Locate the cell with the specified text and output its (x, y) center coordinate. 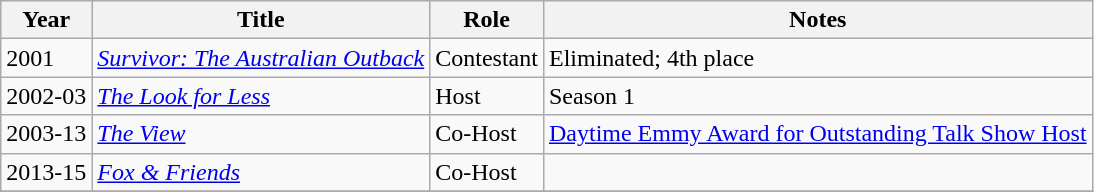
2001 (46, 58)
Year (46, 20)
Eliminated; 4th place (818, 58)
Survivor: The Australian Outback (261, 58)
Title (261, 20)
Contestant (487, 58)
The Look for Less (261, 96)
Season 1 (818, 96)
The View (261, 134)
2002-03 (46, 96)
2003-13 (46, 134)
Host (487, 96)
Daytime Emmy Award for Outstanding Talk Show Host (818, 134)
Notes (818, 20)
2013-15 (46, 172)
Fox & Friends (261, 172)
Role (487, 20)
